Identify which cell holds the provided text, then report its (X, Y) central coordinate. 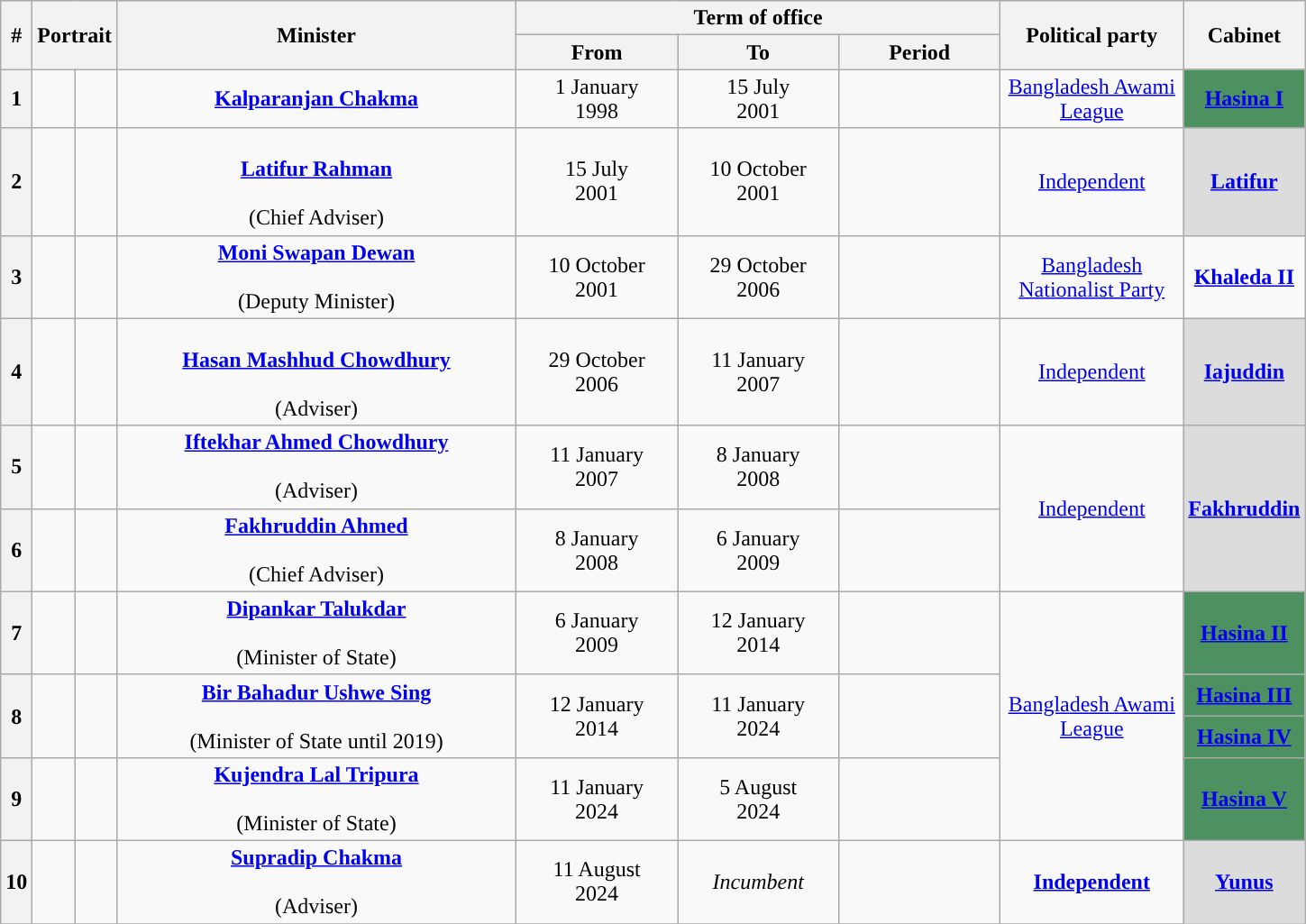
7 (16, 633)
1 January1998 (597, 99)
To (759, 52)
Hasina II (1244, 633)
Period (919, 52)
Dipankar Talukdar(Minister of State) (315, 633)
Hasina IV (1244, 736)
10 (16, 882)
5 (16, 467)
Political party (1092, 35)
9 (16, 799)
Moni Swapan Dewan(Deputy Minister) (315, 277)
Portrait (75, 35)
4 (16, 371)
Latifur Rahman(Chief Adviser) (315, 182)
Hasina I (1244, 99)
8 (16, 716)
From (597, 52)
3 (16, 277)
Fakhruddin Ahmed(Chief Adviser) (315, 550)
Bir Bahadur Ushwe Sing(Minister of State until 2019) (315, 716)
Kalparanjan Chakma (315, 99)
Bangladesh Nationalist Party (1092, 277)
Minister (315, 35)
6 (16, 550)
1 (16, 99)
# (16, 35)
Yunus (1244, 882)
5 August2024 (759, 799)
Cabinet (1244, 35)
Latifur (1244, 182)
Hasina III (1244, 695)
Supradip Chakma(Adviser) (315, 882)
2 (16, 182)
Khaleda II (1244, 277)
Hasan Mashhud Chowdhury(Adviser) (315, 371)
Fakhruddin (1244, 508)
Term of office (759, 18)
11 August2024 (597, 882)
Iajuddin (1244, 371)
Incumbent (759, 882)
Iftekhar Ahmed Chowdhury(Adviser) (315, 467)
Hasina V (1244, 799)
Kujendra Lal Tripura(Minister of State) (315, 799)
